Return the (x, y) coordinate for the center point of the cell that contains the specified text.  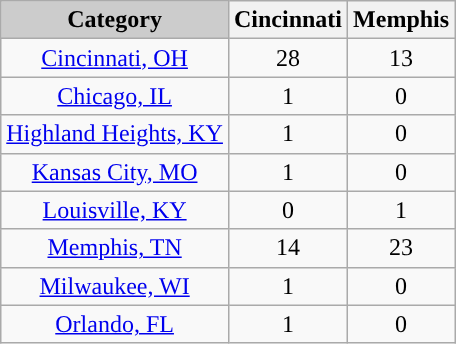
Memphis, TN (115, 248)
Memphis (402, 20)
Highland Heights, KY (115, 134)
Milwaukee, WI (115, 286)
28 (288, 58)
Chicago, IL (115, 96)
Cincinnati (288, 20)
13 (402, 58)
Kansas City, MO (115, 172)
Orlando, FL (115, 324)
23 (402, 248)
Category (115, 20)
14 (288, 248)
Louisville, KY (115, 210)
Cincinnati, OH (115, 58)
